Detect which cell encompasses the target text, then output its [X, Y] center coordinate. 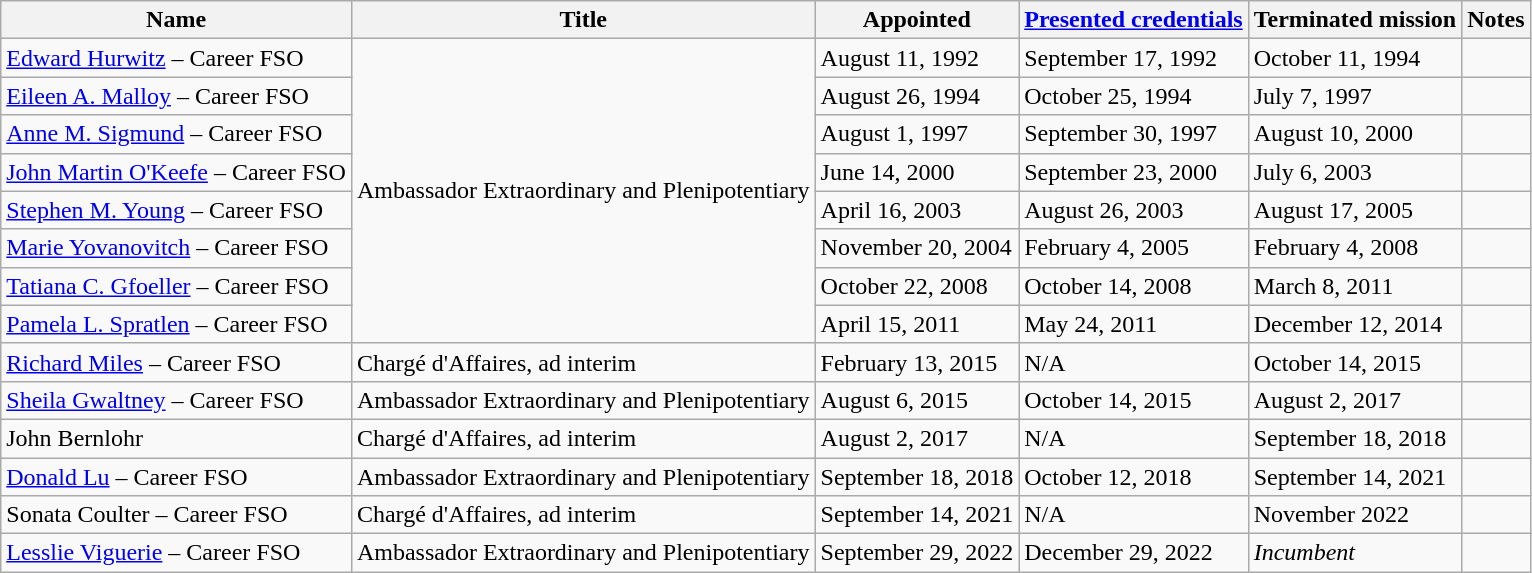
Title [583, 20]
Stephen M. Young – Career FSO [176, 210]
March 8, 2011 [1355, 286]
John Bernlohr [176, 438]
October 25, 1994 [1134, 96]
Marie Yovanovitch – Career FSO [176, 248]
April 15, 2011 [917, 324]
November 20, 2004 [917, 248]
October 11, 1994 [1355, 58]
Pamela L. Spratlen – Career FSO [176, 324]
Anne M. Sigmund – Career FSO [176, 134]
September 23, 2000 [1134, 172]
Presented credentials [1134, 20]
Lesslie Viguerie – Career FSO [176, 553]
June 14, 2000 [917, 172]
Terminated mission [1355, 20]
October 12, 2018 [1134, 477]
October 22, 2008 [917, 286]
August 26, 2003 [1134, 210]
Notes [1496, 20]
September 30, 1997 [1134, 134]
September 17, 1992 [1134, 58]
May 24, 2011 [1134, 324]
April 16, 2003 [917, 210]
October 14, 2008 [1134, 286]
Name [176, 20]
Eileen A. Malloy – Career FSO [176, 96]
February 4, 2008 [1355, 248]
November 2022 [1355, 515]
August 1, 1997 [917, 134]
August 10, 2000 [1355, 134]
John Martin O'Keefe – Career FSO [176, 172]
August 17, 2005 [1355, 210]
August 26, 1994 [917, 96]
December 12, 2014 [1355, 324]
Sonata Coulter – Career FSO [176, 515]
September 29, 2022 [917, 553]
August 6, 2015 [917, 400]
August 11, 1992 [917, 58]
February 13, 2015 [917, 362]
Donald Lu – Career FSO [176, 477]
February 4, 2005 [1134, 248]
Appointed [917, 20]
Edward Hurwitz – Career FSO [176, 58]
July 7, 1997 [1355, 96]
December 29, 2022 [1134, 553]
Tatiana C. Gfoeller – Career FSO [176, 286]
Incumbent [1355, 553]
Sheila Gwaltney – Career FSO [176, 400]
July 6, 2003 [1355, 172]
Richard Miles – Career FSO [176, 362]
